Pinpoint the cell where the given text exists, returning its (X, Y) midpoint coordinate. 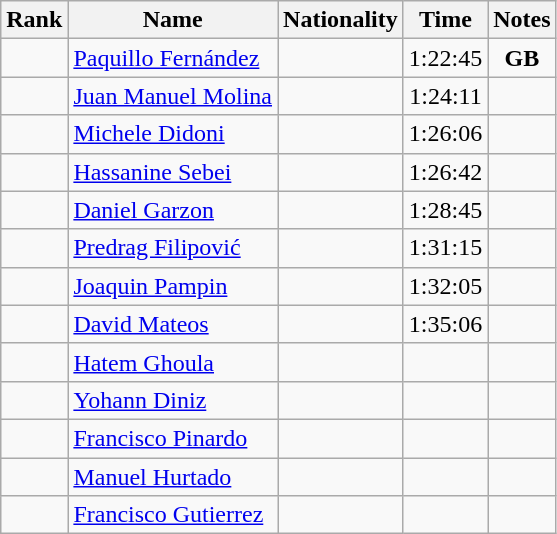
Paquillo Fernández (173, 58)
Rank (34, 20)
Michele Didoni (173, 134)
Name (173, 20)
Predrag Filipović (173, 248)
Francisco Gutierrez (173, 515)
1:35:06 (445, 324)
1:26:06 (445, 134)
1:22:45 (445, 58)
GB (522, 58)
Francisco Pinardo (173, 438)
1:31:15 (445, 248)
1:32:05 (445, 286)
1:26:42 (445, 172)
Nationality (341, 20)
1:24:11 (445, 96)
David Mateos (173, 324)
Joaquin Pampin (173, 286)
Manuel Hurtado (173, 477)
Hassanine Sebei (173, 172)
Yohann Diniz (173, 400)
1:28:45 (445, 210)
Notes (522, 20)
Time (445, 20)
Daniel Garzon (173, 210)
Hatem Ghoula (173, 362)
Juan Manuel Molina (173, 96)
